Return the (X, Y) coordinate for the center point of the cell that contains the specified text.  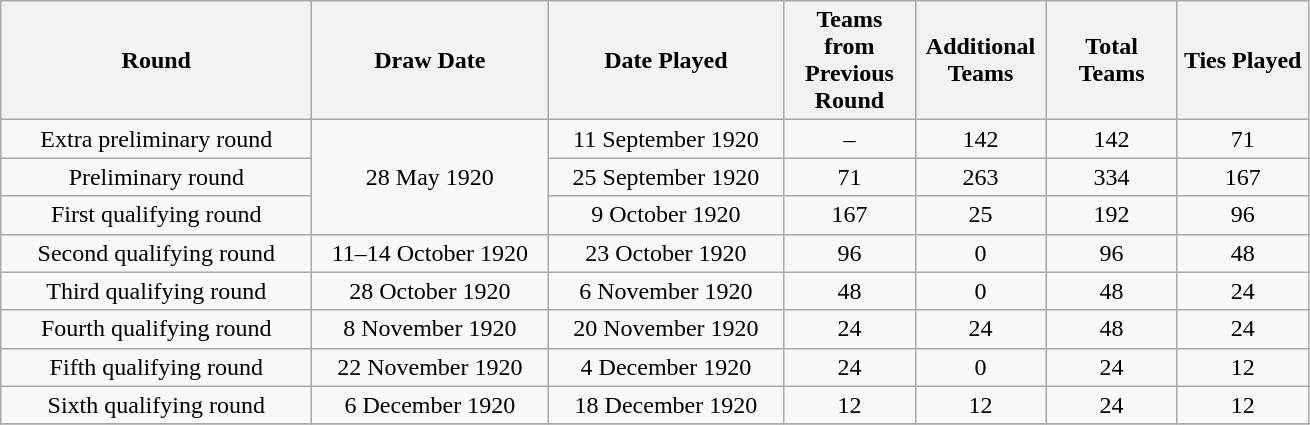
Additional Teams (980, 60)
8 November 1920 (430, 329)
Third qualifying round (156, 291)
11–14 October 1920 (430, 253)
Extra preliminary round (156, 139)
Ties Played (1242, 60)
Preliminary round (156, 177)
6 December 1920 (430, 405)
Round (156, 60)
28 October 1920 (430, 291)
25 September 1920 (666, 177)
Draw Date (430, 60)
22 November 1920 (430, 367)
263 (980, 177)
Total Teams (1112, 60)
192 (1112, 215)
6 November 1920 (666, 291)
Date Played (666, 60)
334 (1112, 177)
23 October 1920 (666, 253)
25 (980, 215)
Fifth qualifying round (156, 367)
Fourth qualifying round (156, 329)
Teams from Previous Round (850, 60)
Second qualifying round (156, 253)
28 May 1920 (430, 177)
18 December 1920 (666, 405)
4 December 1920 (666, 367)
11 September 1920 (666, 139)
20 November 1920 (666, 329)
First qualifying round (156, 215)
– (850, 139)
Sixth qualifying round (156, 405)
9 October 1920 (666, 215)
